Identify which cell holds the provided text, then report its (X, Y) central coordinate. 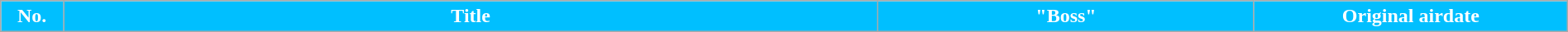
Original airdate (1411, 16)
No. (32, 16)
Title (471, 16)
"Boss" (1067, 16)
